Capture the cell that displays the provided text and extract its [x, y] central coordinate. 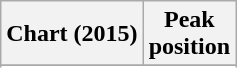
Peakposition [189, 34]
Chart (2015) [72, 34]
